Search for the cell housing the specified text and yield its [x, y] center coordinate. 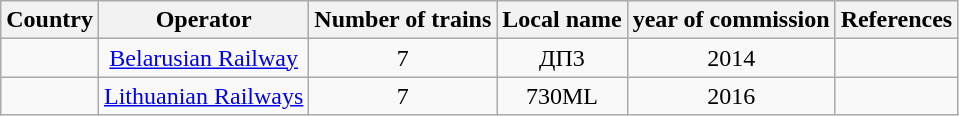
year of commission [731, 20]
Lithuanian Railways [203, 96]
References [896, 20]
Local name [562, 20]
Number of trains [403, 20]
Country [50, 20]
ДП3 [562, 58]
Belarusian Railway [203, 58]
730ML [562, 96]
2016 [731, 96]
2014 [731, 58]
Operator [203, 20]
